Locate the cell with the specified text and output its [X, Y] center coordinate. 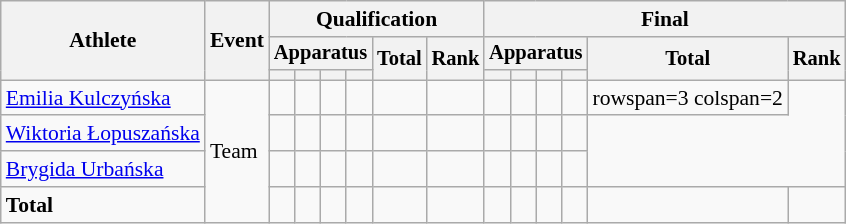
Final [664, 19]
Qualification [376, 19]
Event [237, 40]
Athlete [103, 40]
Team [237, 151]
Emilia Kulczyńska [103, 98]
Wiktoria Łopuszańska [103, 134]
Brygida Urbańska [103, 169]
rowspan=3 colspan=2 [688, 98]
